Return (X, Y) of the center of cell containing provided text 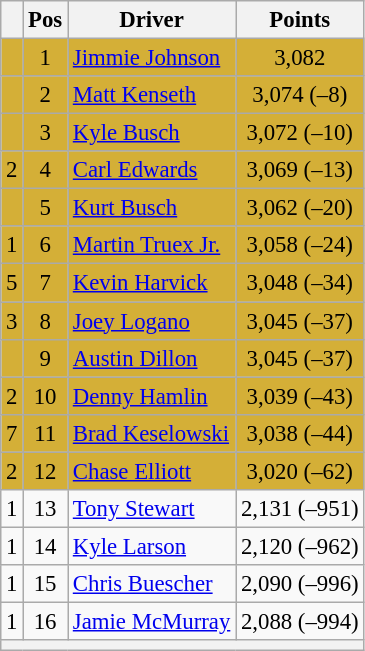
3,062 (–20) (300, 208)
9 (46, 358)
2,088 (–994) (300, 621)
Jimmie Johnson (152, 58)
Kyle Busch (152, 133)
Brad Keselowski (152, 433)
15 (46, 584)
4 (46, 170)
Pos (46, 20)
Kyle Larson (152, 546)
2,131 (–951) (300, 509)
14 (46, 546)
Kevin Harvick (152, 283)
10 (46, 396)
3,072 (–10) (300, 133)
2,090 (–996) (300, 584)
Chase Elliott (152, 471)
16 (46, 621)
Martin Truex Jr. (152, 245)
Points (300, 20)
Chris Buescher (152, 584)
3,069 (–13) (300, 170)
Carl Edwards (152, 170)
Matt Kenseth (152, 95)
8 (46, 321)
Tony Stewart (152, 509)
11 (46, 433)
2,120 (–962) (300, 546)
12 (46, 471)
Denny Hamlin (152, 396)
3,020 (–62) (300, 471)
6 (46, 245)
3,082 (300, 58)
Kurt Busch (152, 208)
3,048 (–34) (300, 283)
3,074 (–8) (300, 95)
13 (46, 509)
Joey Logano (152, 321)
Austin Dillon (152, 358)
3,039 (–43) (300, 396)
Jamie McMurray (152, 621)
3,058 (–24) (300, 245)
Driver (152, 20)
3,038 (–44) (300, 433)
